Return the (x, y) coordinate for the center point of the cell that contains the specified text.  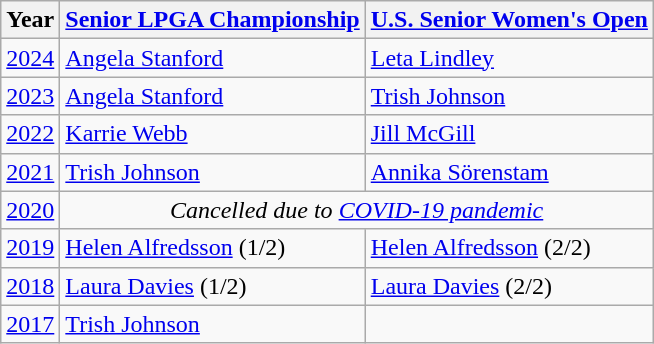
U.S. Senior Women's Open (509, 20)
2018 (30, 286)
2021 (30, 172)
Cancelled due to COVID-19 pandemic (357, 210)
2019 (30, 248)
Karrie Webb (212, 134)
Senior LPGA Championship (212, 20)
2017 (30, 324)
Helen Alfredsson (1/2) (212, 248)
2020 (30, 210)
Jill McGill (509, 134)
Year (30, 20)
Leta Lindley (509, 58)
Helen Alfredsson (2/2) (509, 248)
2022 (30, 134)
Laura Davies (2/2) (509, 286)
2023 (30, 96)
Laura Davies (1/2) (212, 286)
Annika Sörenstam (509, 172)
2024 (30, 58)
